Locate the cell with the specified text and output its (x, y) center coordinate. 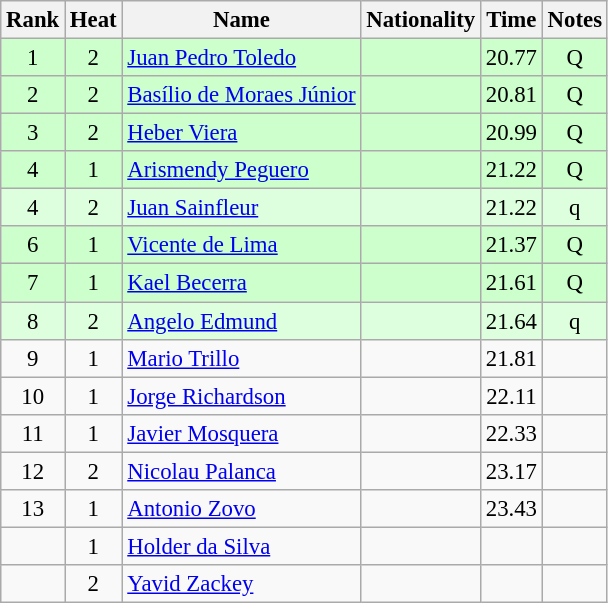
21.61 (511, 283)
Javier Mosquera (242, 433)
Vicente de Lima (242, 245)
Name (242, 20)
7 (33, 283)
20.99 (511, 133)
21.37 (511, 245)
Holder da Silva (242, 546)
12 (33, 471)
Rank (33, 20)
20.81 (511, 95)
20.77 (511, 58)
21.81 (511, 358)
23.43 (511, 509)
21.64 (511, 321)
Angelo Edmund (242, 321)
Arismendy Peguero (242, 170)
22.11 (511, 396)
Antonio Zovo (242, 509)
10 (33, 396)
8 (33, 321)
Heat (94, 20)
Nationality (420, 20)
Nicolau Palanca (242, 471)
Time (511, 20)
Mario Trillo (242, 358)
9 (33, 358)
13 (33, 509)
Yavid Zackey (242, 584)
22.33 (511, 433)
Kael Becerra (242, 283)
Notes (574, 20)
Juan Pedro Toledo (242, 58)
3 (33, 133)
Juan Sainfleur (242, 208)
Basílio de Moraes Júnior (242, 95)
11 (33, 433)
Jorge Richardson (242, 396)
23.17 (511, 471)
6 (33, 245)
Heber Viera (242, 133)
